Output the (x, y) coordinate of the center of the cell containing the given text.  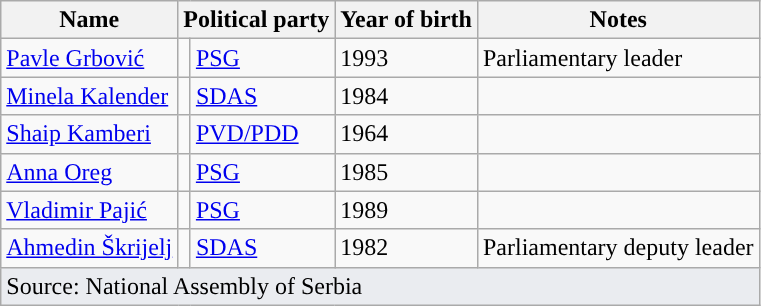
Anna Oreg (90, 172)
1989 (406, 210)
Parliamentary deputy leader (618, 248)
1993 (406, 58)
Notes (618, 20)
1984 (406, 96)
Parliamentary leader (618, 58)
Ahmedin Škrijelj (90, 248)
Name (90, 20)
Vladimir Pajić (90, 210)
Political party (256, 20)
1982 (406, 248)
1985 (406, 172)
1964 (406, 134)
Pavle Grbović (90, 58)
Source: National Assembly of Serbia (380, 286)
Year of birth (406, 20)
PVD/PDD (262, 134)
Minela Kalender (90, 96)
Shaip Kamberi (90, 134)
